Search for the cell housing the specified text and yield its [X, Y] center coordinate. 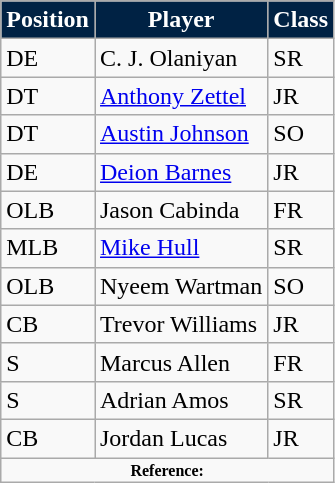
Marcus Allen [180, 362]
C. J. Olaniyan [180, 58]
Deion Barnes [180, 172]
Adrian Amos [180, 400]
Nyeem Wartman [180, 286]
Position [48, 20]
MLB [48, 248]
Austin Johnson [180, 134]
Trevor Williams [180, 324]
Jason Cabinda [180, 210]
Player [180, 20]
Jordan Lucas [180, 438]
Class [301, 20]
Mike Hull [180, 248]
Reference: [168, 470]
Anthony Zettel [180, 96]
